Locate the cell with the specified text and output its [x, y] center coordinate. 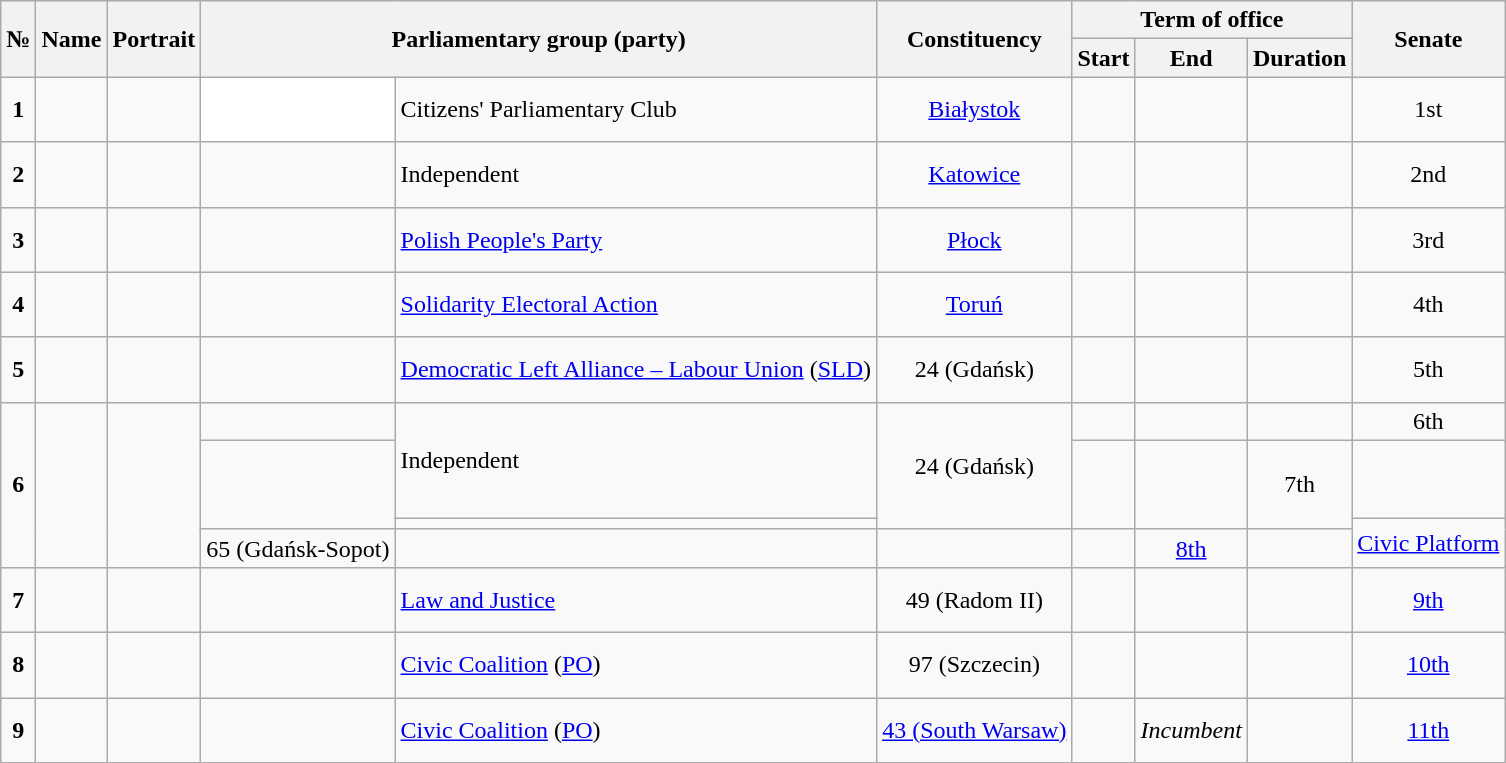
End [1191, 58]
Solidarity Electoral Action [636, 304]
4 [18, 304]
6th [1428, 421]
2 [18, 174]
Start [1104, 58]
7th [1299, 484]
6 [18, 484]
Portrait [154, 39]
65 (Gdańsk-Sopot) [298, 548]
9 [18, 730]
9th [1428, 600]
Senate [1428, 39]
№ [18, 39]
1st [1428, 110]
Katowice [974, 174]
11th [1428, 730]
3 [18, 240]
Citizens' Parliamentary Club [636, 110]
Parliamentary group (party) [539, 39]
3rd [1428, 240]
49 (Radom II) [974, 600]
1 [18, 110]
Name [72, 39]
5 [18, 370]
Białystok [974, 110]
Płock [974, 240]
Constituency [974, 39]
Duration [1299, 58]
Polish People's Party [636, 240]
Incumbent [1191, 730]
97 (Szczecin) [974, 664]
Democratic Left Alliance – Labour Union (SLD) [636, 370]
Toruń [974, 304]
8th [1191, 548]
Civic Platform [1428, 542]
2nd [1428, 174]
7 [18, 600]
4th [1428, 304]
8 [18, 664]
5th [1428, 370]
43 (South Warsaw) [974, 730]
Law and Justice [636, 600]
10th [1428, 664]
Term of office [1212, 20]
